Locate the cell with the specified text and output its (X, Y) center coordinate. 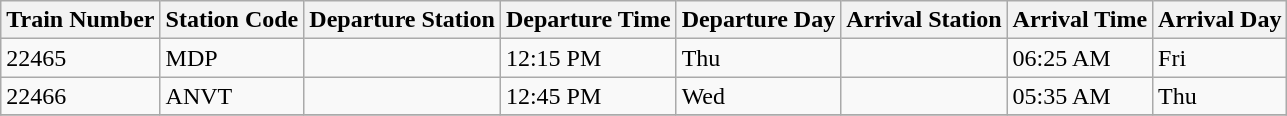
Arrival Day (1220, 20)
MDP (232, 58)
Wed (758, 96)
Arrival Time (1080, 20)
Fri (1220, 58)
Arrival Station (924, 20)
12:15 PM (588, 58)
Station Code (232, 20)
ANVT (232, 96)
Departure Day (758, 20)
22466 (80, 96)
Departure Station (402, 20)
Departure Time (588, 20)
06:25 AM (1080, 58)
12:45 PM (588, 96)
Train Number (80, 20)
05:35 AM (1080, 96)
22465 (80, 58)
